Detect which cell encompasses the target text, then output its [X, Y] center coordinate. 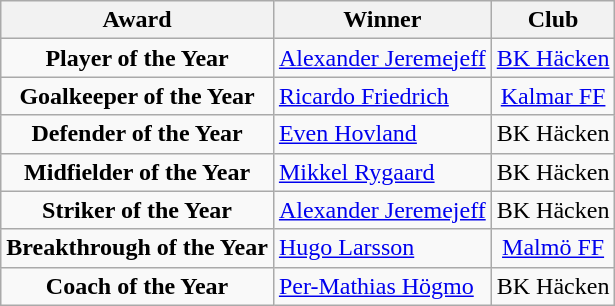
Mikkel Rygaard [382, 172]
Kalmar FF [553, 96]
Malmö FF [553, 248]
Winner [382, 20]
Breakthrough of the Year [138, 248]
Hugo Larsson [382, 248]
Ricardo Friedrich [382, 96]
Club [553, 20]
Player of the Year [138, 58]
Midfielder of the Year [138, 172]
Coach of the Year [138, 286]
Goalkeeper of the Year [138, 96]
Defender of the Year [138, 134]
Per-Mathias Högmo [382, 286]
Award [138, 20]
Even Hovland [382, 134]
Striker of the Year [138, 210]
